Search for the cell housing the specified text and yield its [X, Y] center coordinate. 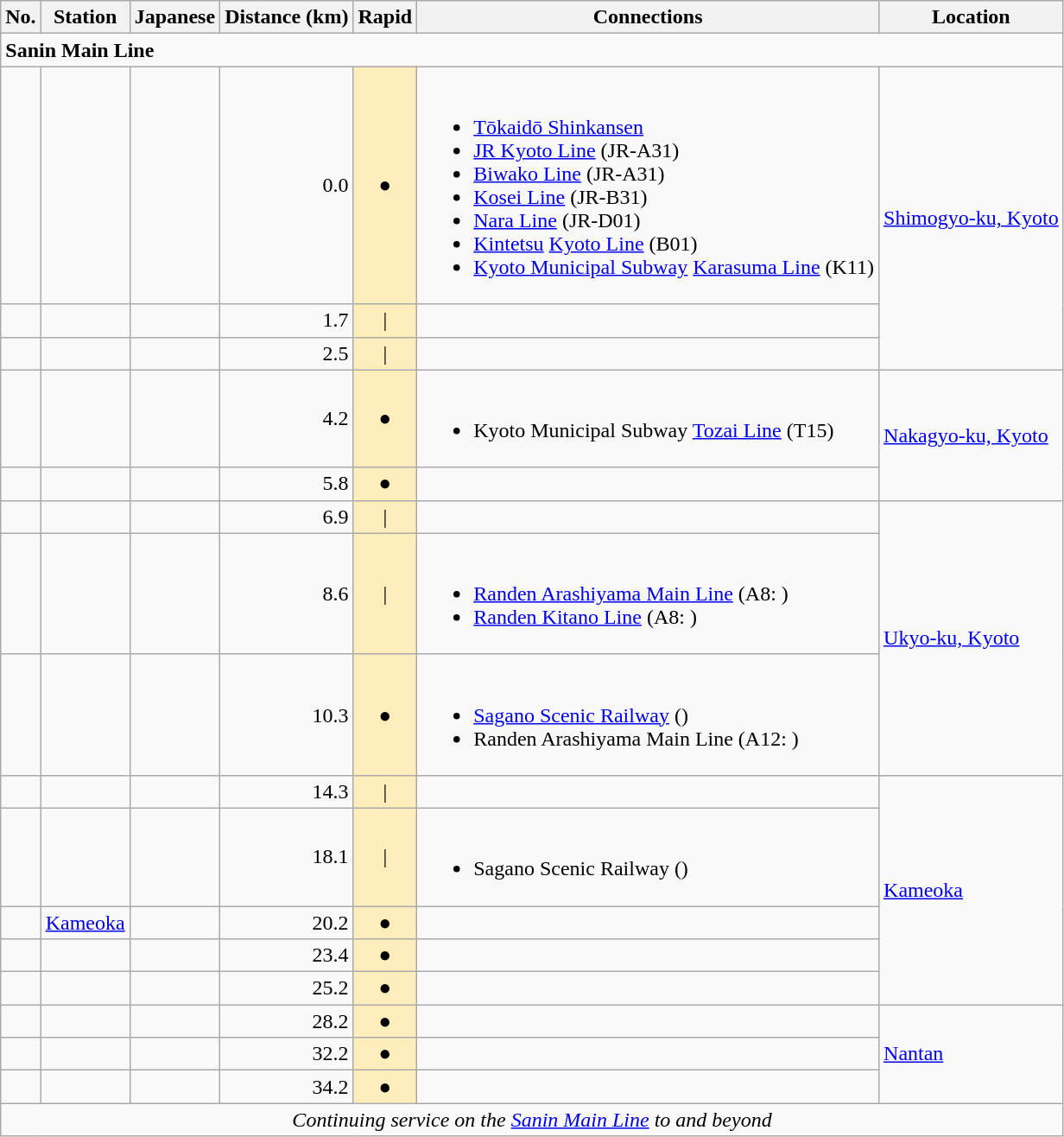
Rapid [385, 17]
Nakagyo-ku, Kyoto [972, 435]
32.2 [287, 1054]
25.2 [287, 988]
34.2 [287, 1087]
23.4 [287, 956]
No. [21, 17]
Connections [648, 17]
20.2 [287, 922]
6.9 [287, 517]
Japanese [174, 17]
5.8 [287, 484]
28.2 [287, 1021]
Location [972, 17]
4.2 [287, 418]
14.3 [287, 791]
Continuing service on the Sanin Main Line to and beyond [532, 1120]
Distance (km) [287, 17]
Sagano Scenic Railway () [648, 857]
Shimogyo-ku, Kyoto [972, 218]
8.6 [287, 594]
Ukyo-ku, Kyoto [972, 638]
18.1 [287, 857]
1.7 [287, 321]
Randen Arashiyama Main Line (A8: ) Randen Kitano Line (A8: ) [648, 594]
Sagano Scenic Railway () Randen Arashiyama Main Line (A12: ) [648, 715]
2.5 [287, 353]
0.0 [287, 185]
10.3 [287, 715]
Kyoto Municipal Subway Tozai Line (T15) [648, 418]
Station [85, 17]
Sanin Main Line [532, 50]
Nantan [972, 1054]
